Pinpoint the cell where the given text exists, returning its [x, y] midpoint coordinate. 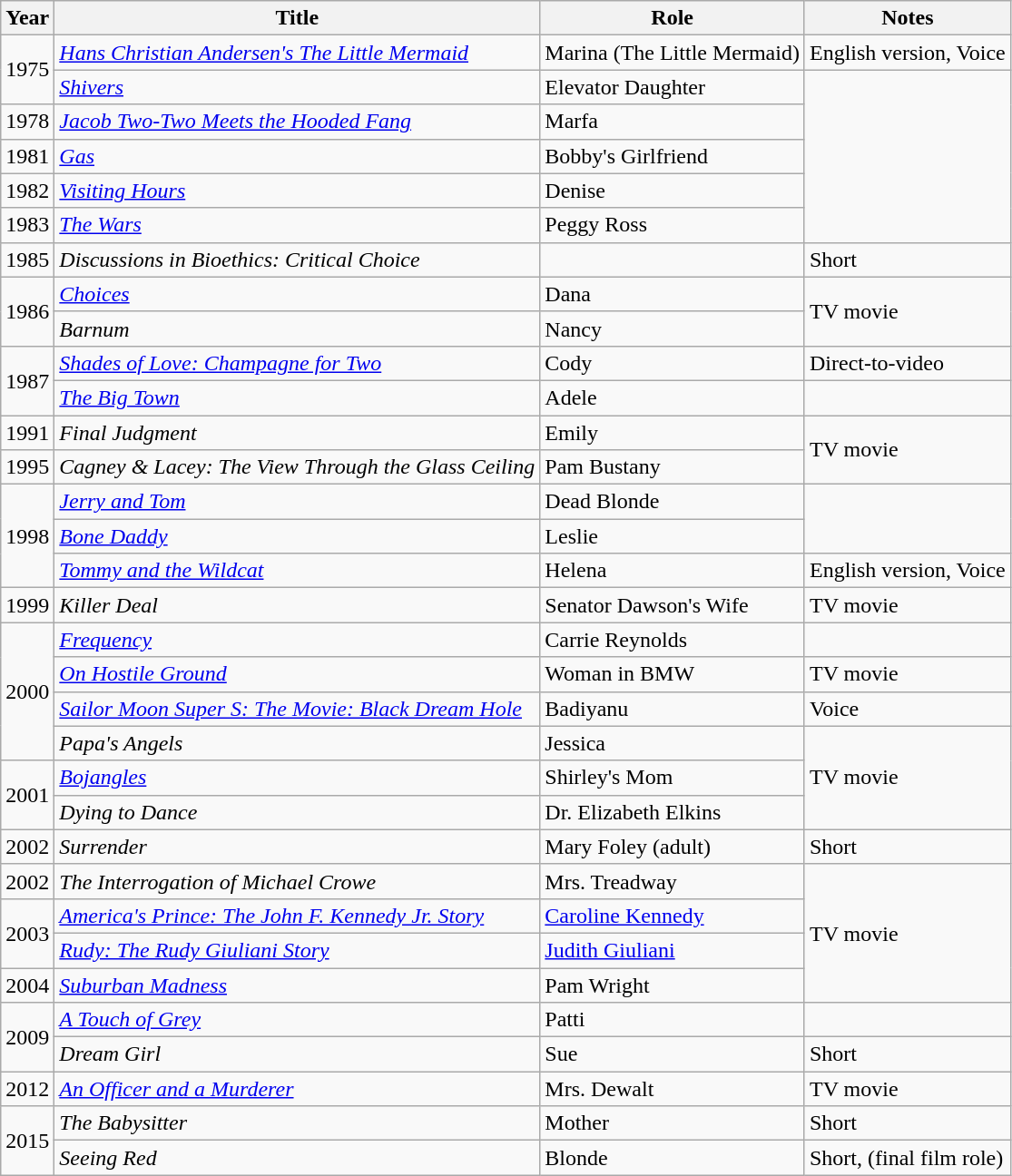
A Touch of Grey [298, 1020]
Rudy: The Rudy Giuliani Story [298, 950]
1982 [27, 191]
Sue [673, 1054]
1991 [27, 433]
Patti [673, 1020]
Emily [673, 433]
1987 [27, 380]
Direct-to-video [908, 363]
Gas [298, 156]
Mrs. Treadway [673, 881]
2015 [27, 1141]
Dead Blonde [673, 502]
Jacob Two-Two Meets the Hooded Fang [298, 122]
Papa's Angels [298, 743]
2004 [27, 985]
1975 [27, 70]
1995 [27, 467]
Tommy and the Wildcat [298, 571]
An Officer and a Murderer [298, 1089]
Jerry and Tom [298, 502]
Cagney & Lacey: The View Through the Glass Ceiling [298, 467]
1999 [27, 605]
Surrender [298, 847]
1985 [27, 260]
1978 [27, 122]
Jessica [673, 743]
Marina (The Little Mermaid) [673, 53]
Mother [673, 1123]
Dana [673, 294]
Peggy Ross [673, 225]
Barnum [298, 328]
1981 [27, 156]
Adele [673, 397]
Choices [298, 294]
1998 [27, 536]
Visiting Hours [298, 191]
Suburban Madness [298, 985]
Carrie Reynolds [673, 640]
Final Judgment [298, 433]
Woman in BMW [673, 674]
The Wars [298, 225]
Pam Wright [673, 985]
Judith Giuliani [673, 950]
Helena [673, 571]
Hans Christian Andersen's The Little Mermaid [298, 53]
Frequency [298, 640]
Pam Bustany [673, 467]
Leslie [673, 536]
Senator Dawson's Wife [673, 605]
Shivers [298, 87]
Title [298, 18]
Blonde [673, 1158]
Dr. Elizabeth Elkins [673, 812]
2003 [27, 933]
Badiyanu [673, 709]
2001 [27, 795]
1983 [27, 225]
Marfa [673, 122]
Voice [908, 709]
Dream Girl [298, 1054]
Role [673, 18]
America's Prince: The John F. Kennedy Jr. Story [298, 916]
The Babysitter [298, 1123]
Shades of Love: Champagne for Two [298, 363]
Seeing Red [298, 1158]
Shirley's Mom [673, 778]
2000 [27, 691]
Elevator Daughter [673, 87]
Dying to Dance [298, 812]
Caroline Kennedy [673, 916]
Mrs. Dewalt [673, 1089]
Mary Foley (adult) [673, 847]
Cody [673, 363]
2009 [27, 1037]
Bobby's Girlfriend [673, 156]
Short, (final film role) [908, 1158]
On Hostile Ground [298, 674]
Discussions in Bioethics: Critical Choice [298, 260]
Killer Deal [298, 605]
1986 [27, 311]
Bone Daddy [298, 536]
Notes [908, 18]
The Big Town [298, 397]
The Interrogation of Michael Crowe [298, 881]
2012 [27, 1089]
Nancy [673, 328]
Denise [673, 191]
Bojangles [298, 778]
Year [27, 18]
Sailor Moon Super S: The Movie: Black Dream Hole [298, 709]
